Output the (x, y) coordinate of the center of the cell containing the given text.  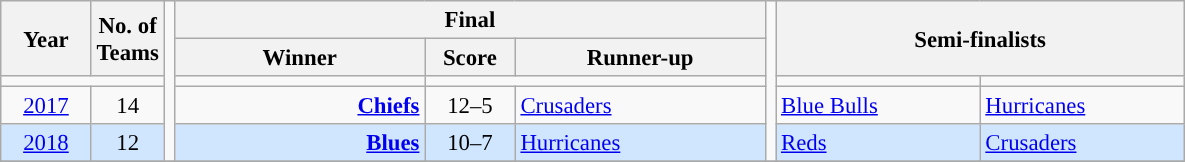
Score (470, 58)
Semi-finalists (980, 38)
12–5 (470, 106)
Runner-up (640, 58)
14 (128, 106)
Final (470, 20)
2018 (46, 143)
Winner (300, 58)
10–7 (470, 143)
Reds (878, 143)
Blues (300, 143)
12 (128, 143)
No. of Teams (128, 38)
Year (46, 38)
Chiefs (300, 106)
2017 (46, 106)
Blue Bulls (878, 106)
